Search for the cell housing the specified text and yield its (X, Y) center coordinate. 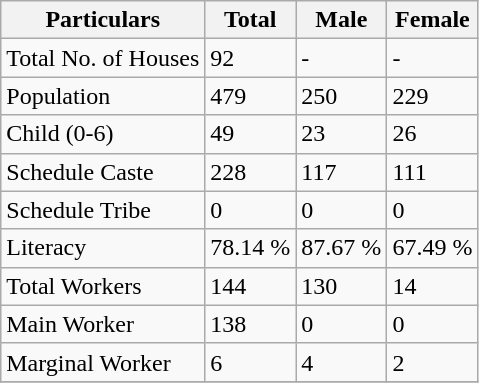
138 (250, 324)
250 (342, 96)
Marginal Worker (103, 362)
92 (250, 58)
26 (432, 134)
Total Workers (103, 286)
78.14 % (250, 248)
4 (342, 362)
228 (250, 172)
6 (250, 362)
Schedule Caste (103, 172)
Male (342, 20)
Main Worker (103, 324)
Total No. of Houses (103, 58)
49 (250, 134)
23 (342, 134)
Literacy (103, 248)
479 (250, 96)
144 (250, 286)
14 (432, 286)
Total (250, 20)
87.67 % (342, 248)
Population (103, 96)
Female (432, 20)
67.49 % (432, 248)
229 (432, 96)
Child (0-6) (103, 134)
2 (432, 362)
117 (342, 172)
Schedule Tribe (103, 210)
130 (342, 286)
Particulars (103, 20)
111 (432, 172)
